Detect which cell encompasses the target text, then output its [X, Y] center coordinate. 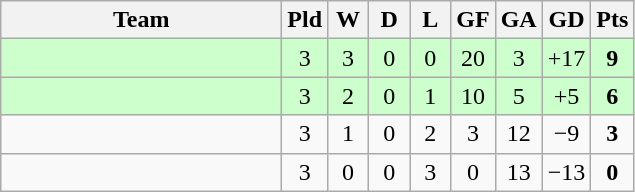
Pts [612, 20]
+17 [566, 58]
D [390, 20]
W [348, 20]
GF [473, 20]
−9 [566, 134]
5 [518, 96]
GD [566, 20]
GA [518, 20]
6 [612, 96]
20 [473, 58]
13 [518, 172]
10 [473, 96]
12 [518, 134]
L [430, 20]
−13 [566, 172]
+5 [566, 96]
Team [142, 20]
9 [612, 58]
Pld [305, 20]
